Extract the (X, Y) coordinate from the center of the cell holding the provided text.  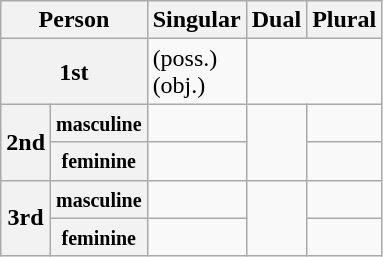
Person (74, 20)
Dual (276, 20)
(poss.) (obj.) (196, 72)
3rd (26, 218)
2nd (26, 142)
Singular (196, 20)
Plural (344, 20)
1st (74, 72)
